For the text-containing cell, return its midpoint in (x, y) coordinate format. 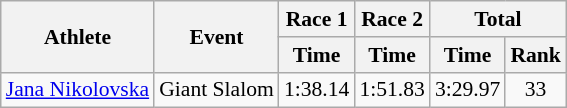
Rank (536, 55)
Total (498, 19)
Event (216, 36)
Jana Nikolovska (78, 90)
1:51.83 (392, 90)
33 (536, 90)
Race 2 (392, 19)
3:29.97 (468, 90)
Giant Slalom (216, 90)
Athlete (78, 36)
1:38.14 (316, 90)
Race 1 (316, 19)
